For the text-containing cell, return its midpoint in (X, Y) coordinate format. 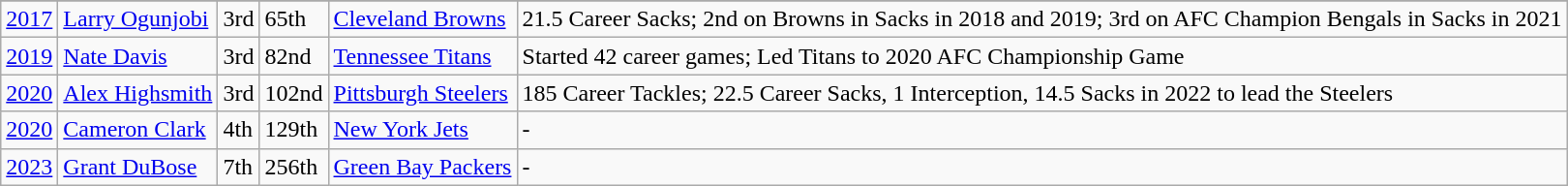
Pittsburgh Steelers (422, 93)
Larry Ogunjobi (137, 19)
4th (238, 130)
256th (294, 167)
2017 (29, 19)
82nd (294, 56)
65th (294, 19)
2019 (29, 56)
7th (238, 167)
Started 42 career games; Led Titans to 2020 AFC Championship Game (1041, 56)
Green Bay Packers (422, 167)
2023 (29, 167)
21.5 Career Sacks; 2nd on Browns in Sacks in 2018 and 2019; 3rd on AFC Champion Bengals in Sacks in 2021 (1041, 19)
Nate Davis (137, 56)
Cameron Clark (137, 130)
102nd (294, 93)
Cleveland Browns (422, 19)
Alex Highsmith (137, 93)
185 Career Tackles; 22.5 Career Sacks, 1 Interception, 14.5 Sacks in 2022 to lead the Steelers (1041, 93)
New York Jets (422, 130)
Tennessee Titans (422, 56)
129th (294, 130)
Grant DuBose (137, 167)
